Find where the given text appears and provide that cell's center as [x, y] coordinate. 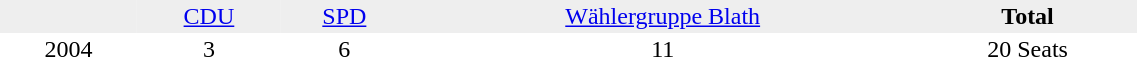
SPD [344, 16]
CDU [209, 16]
Wählergruppe Blath [663, 16]
